From the cell containing the given text, extract its center point as [x, y] coordinate. 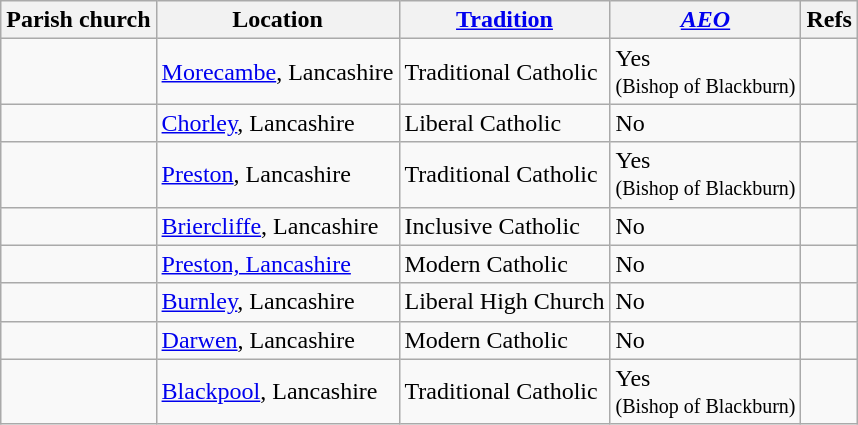
Location [278, 20]
Parish church [78, 20]
Briercliffe, Lancashire [278, 226]
Liberal Catholic [504, 123]
Burnley, Lancashire [278, 302]
Liberal High Church [504, 302]
Chorley, Lancashire [278, 123]
Morecambe, Lancashire [278, 72]
AEO [706, 20]
Blackpool, Lancashire [278, 392]
Darwen, Lancashire [278, 340]
Refs [829, 20]
Tradition [504, 20]
Inclusive Catholic [504, 226]
